Output the [X, Y] coordinate of the center of the cell containing the given text.  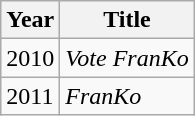
2010 [30, 58]
Title [127, 20]
FranKo [127, 96]
Vote FranKo [127, 58]
2011 [30, 96]
Year [30, 20]
